Extract the [X, Y] coordinate from the center of the cell holding the provided text.  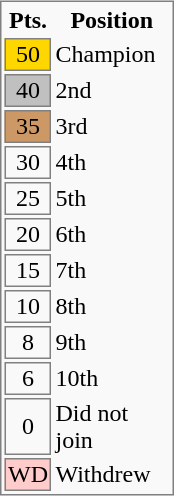
3rd [112, 128]
9th [112, 344]
15 [28, 272]
40 [28, 92]
Pts. [28, 21]
35 [28, 128]
10 [28, 308]
2nd [112, 92]
20 [28, 236]
Champion [112, 56]
Withdrew [112, 476]
6th [112, 236]
5th [112, 200]
30 [28, 164]
25 [28, 200]
Position [112, 21]
Did not join [112, 428]
7th [112, 272]
50 [28, 56]
4th [112, 164]
8th [112, 308]
WD [28, 476]
6 [28, 380]
10th [112, 380]
0 [28, 428]
8 [28, 344]
